Return [x, y] of the center of cell containing provided text 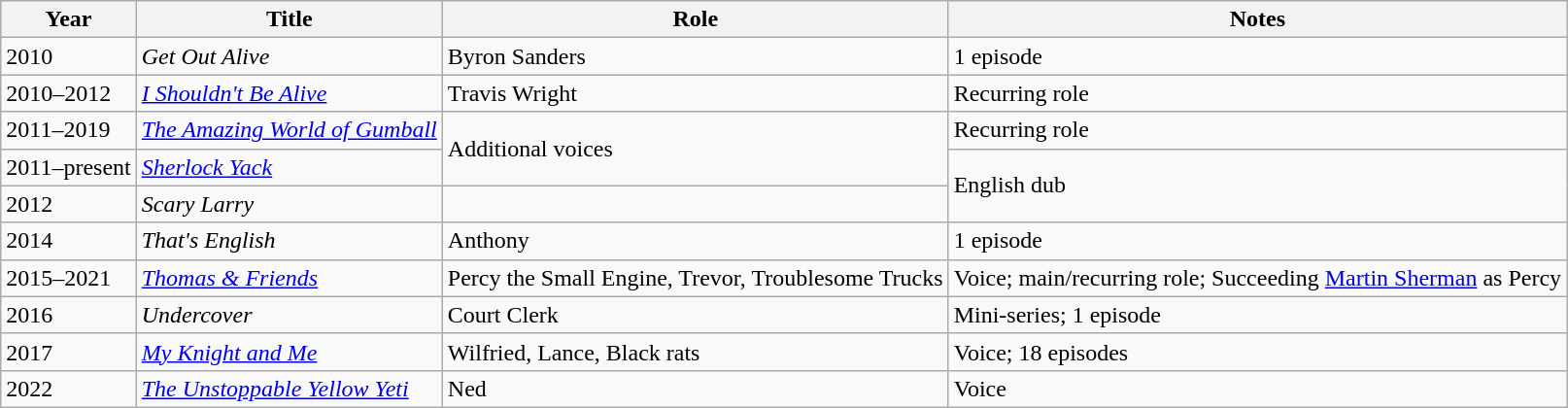
Thomas & Friends [290, 278]
Voice; main/recurring role; Succeeding Martin Sherman as Percy [1257, 278]
English dub [1257, 186]
Sherlock Yack [290, 167]
2010–2012 [68, 93]
Role [696, 19]
Travis Wright [696, 93]
The Unstoppable Yellow Yeti [290, 389]
2017 [68, 352]
Anthony [696, 241]
Undercover [290, 315]
Ned [696, 389]
Scary Larry [290, 204]
Wilfried, Lance, Black rats [696, 352]
2016 [68, 315]
Percy the Small Engine, Trevor, Troublesome Trucks [696, 278]
That's English [290, 241]
My Knight and Me [290, 352]
2011–present [68, 167]
The Amazing World of Gumball [290, 130]
Get Out Alive [290, 56]
2012 [68, 204]
2014 [68, 241]
2015–2021 [68, 278]
Title [290, 19]
2010 [68, 56]
Voice [1257, 389]
Additional voices [696, 149]
Year [68, 19]
Byron Sanders [696, 56]
2022 [68, 389]
Court Clerk [696, 315]
Notes [1257, 19]
Voice; 18 episodes [1257, 352]
I Shouldn't Be Alive [290, 93]
2011–2019 [68, 130]
Mini-series; 1 episode [1257, 315]
